Return (X, Y) of the center of cell containing provided text 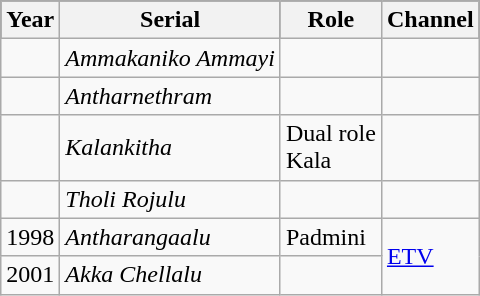
1998 (30, 237)
Antharangaalu (170, 237)
Padmini (330, 237)
Year (30, 20)
Akka Chellalu (170, 275)
ETV (430, 256)
Antharnethram (170, 96)
Serial (170, 20)
Ammakaniko Ammayi (170, 58)
Channel (430, 20)
Kalankitha (170, 148)
Role (330, 20)
Tholi Rojulu (170, 199)
Dual role Kala (330, 148)
2001 (30, 275)
